Return (X, Y) of the center of cell containing provided text 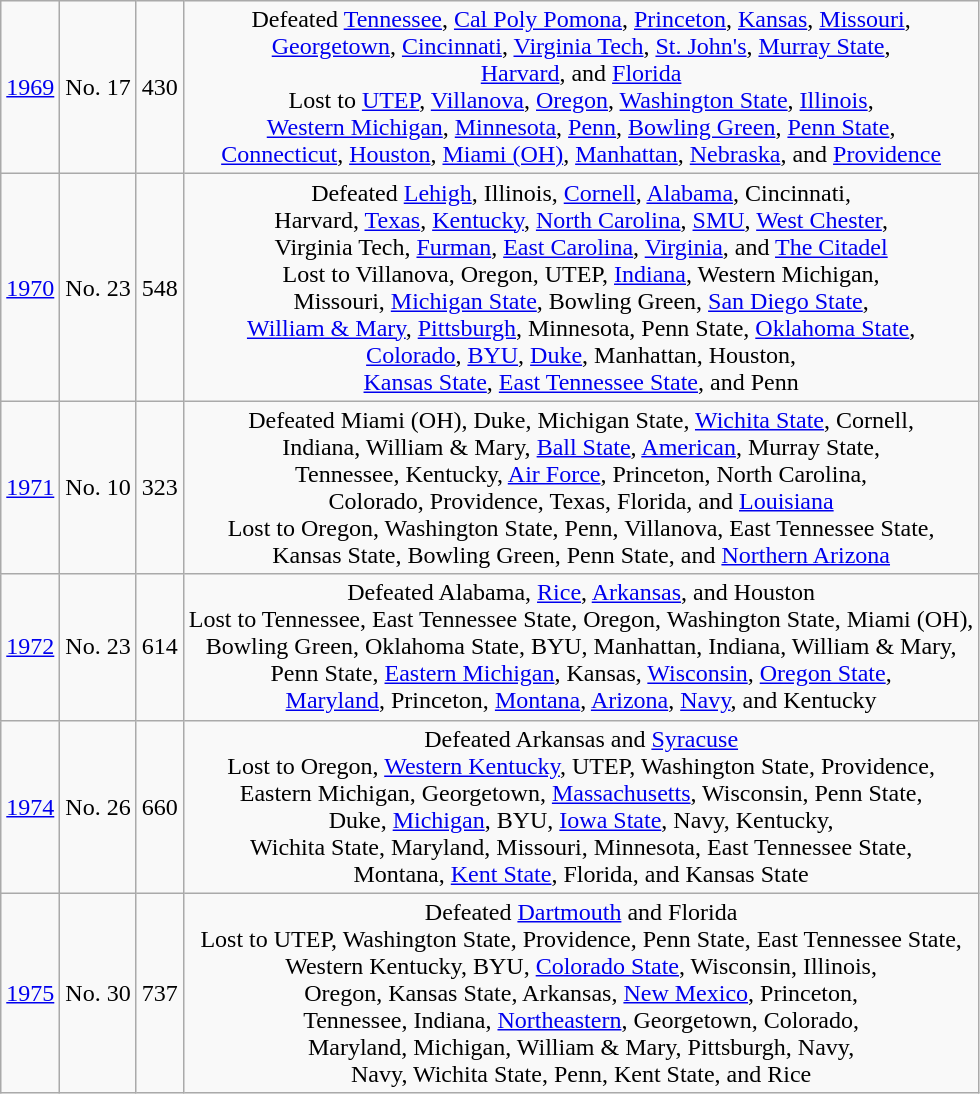
No. 10 (98, 488)
614 (160, 647)
430 (160, 88)
No. 17 (98, 88)
1969 (30, 88)
1975 (30, 993)
548 (160, 288)
No. 26 (98, 806)
323 (160, 488)
1972 (30, 647)
737 (160, 993)
1970 (30, 288)
1974 (30, 806)
No. 30 (98, 993)
1971 (30, 488)
660 (160, 806)
